Output the [X, Y] coordinate of the center of the cell containing the given text.  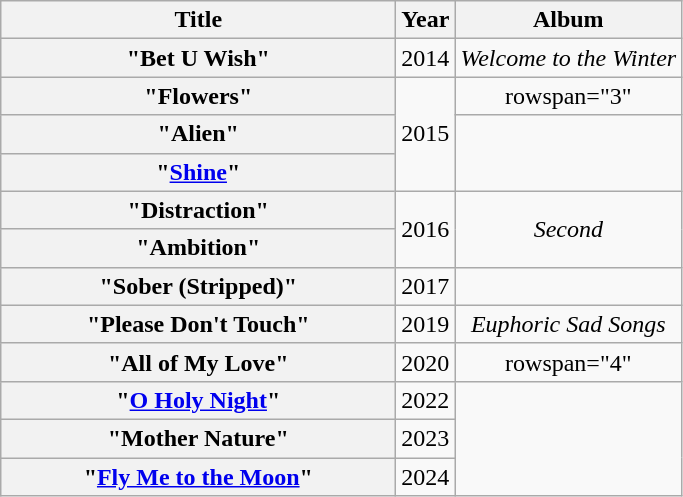
"Fly Me to the Moon" [198, 477]
"Bet U Wish" [198, 58]
Title [198, 20]
"Distraction" [198, 210]
Album [568, 20]
"Ambition" [198, 248]
2023 [426, 438]
2017 [426, 286]
2015 [426, 134]
"O Holy Night" [198, 400]
Second [568, 229]
"Flowers" [198, 96]
Welcome to the Winter [568, 58]
"Shine" [198, 172]
2020 [426, 362]
"Mother Nature" [198, 438]
rowspan="3" [568, 96]
"Please Don't Touch" [198, 324]
"All of My Love" [198, 362]
2019 [426, 324]
"Alien" [198, 134]
2016 [426, 229]
2014 [426, 58]
rowspan="4" [568, 362]
2022 [426, 400]
Euphoric Sad Songs [568, 324]
2024 [426, 477]
"Sober (Stripped)" [198, 286]
Year [426, 20]
